Output the [X, Y] coordinate of the center of the cell containing the given text.  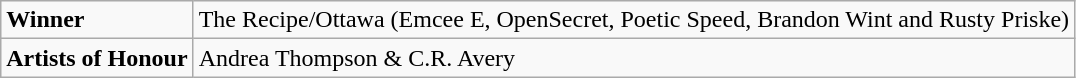
Andrea Thompson & C.R. Avery [634, 58]
The Recipe/Ottawa (Emcee E, OpenSecret, Poetic Speed, Brandon Wint and Rusty Priske) [634, 20]
Artists of Honour [97, 58]
Winner [97, 20]
